Return (x, y) of the center of cell containing provided text 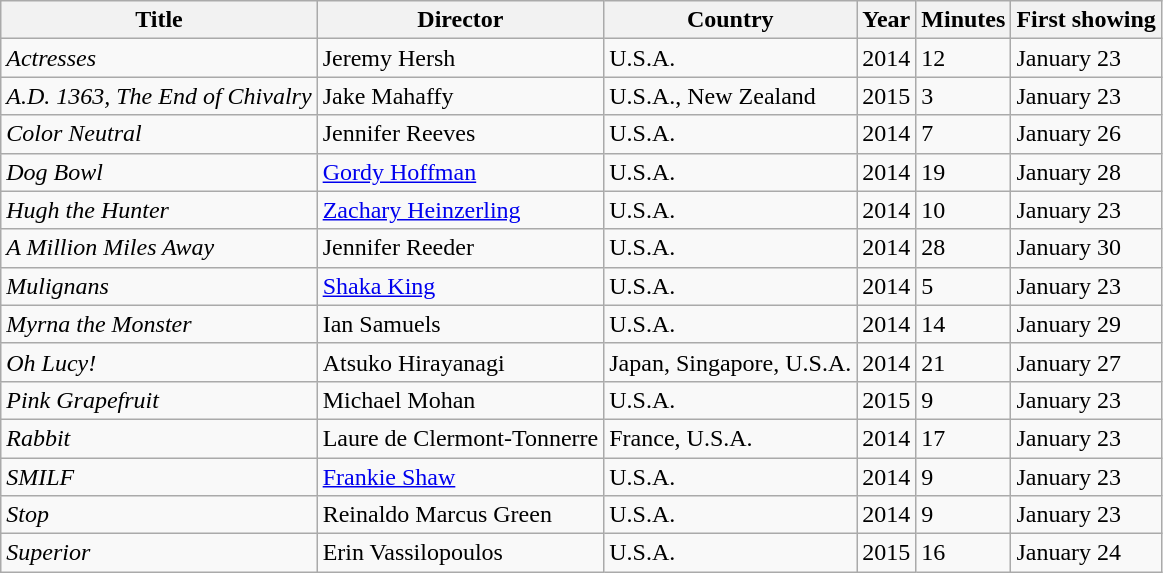
Ian Samuels (460, 324)
Gordy Hoffman (460, 172)
U.S.A., New Zealand (730, 96)
14 (964, 324)
A.D. 1363, The End of Chivalry (159, 96)
Mulignans (159, 286)
Stop (159, 515)
January 27 (1086, 362)
Country (730, 20)
Michael Mohan (460, 400)
Actresses (159, 58)
Color Neutral (159, 134)
21 (964, 362)
5 (964, 286)
A Million Miles Away (159, 248)
Jennifer Reeves (460, 134)
16 (964, 553)
Minutes (964, 20)
Jennifer Reeder (460, 248)
Erin Vassilopoulos (460, 553)
January 24 (1086, 553)
Pink Grapefruit (159, 400)
First showing (1086, 20)
28 (964, 248)
Reinaldo Marcus Green (460, 515)
Shaka King (460, 286)
Myrna the Monster (159, 324)
Director (460, 20)
Atsuko Hirayanagi (460, 362)
SMILF (159, 477)
Superior (159, 553)
7 (964, 134)
Year (886, 20)
17 (964, 438)
Zachary Heinzerling (460, 210)
January 30 (1086, 248)
France, U.S.A. (730, 438)
Jeremy Hersh (460, 58)
Japan, Singapore, U.S.A. (730, 362)
Jake Mahaffy (460, 96)
Oh Lucy! (159, 362)
12 (964, 58)
Title (159, 20)
Laure de Clermont-Tonnerre (460, 438)
January 26 (1086, 134)
10 (964, 210)
Hugh the Hunter (159, 210)
January 29 (1086, 324)
January 28 (1086, 172)
Frankie Shaw (460, 477)
Rabbit (159, 438)
19 (964, 172)
Dog Bowl (159, 172)
3 (964, 96)
